Return (x, y) of the center of cell containing provided text 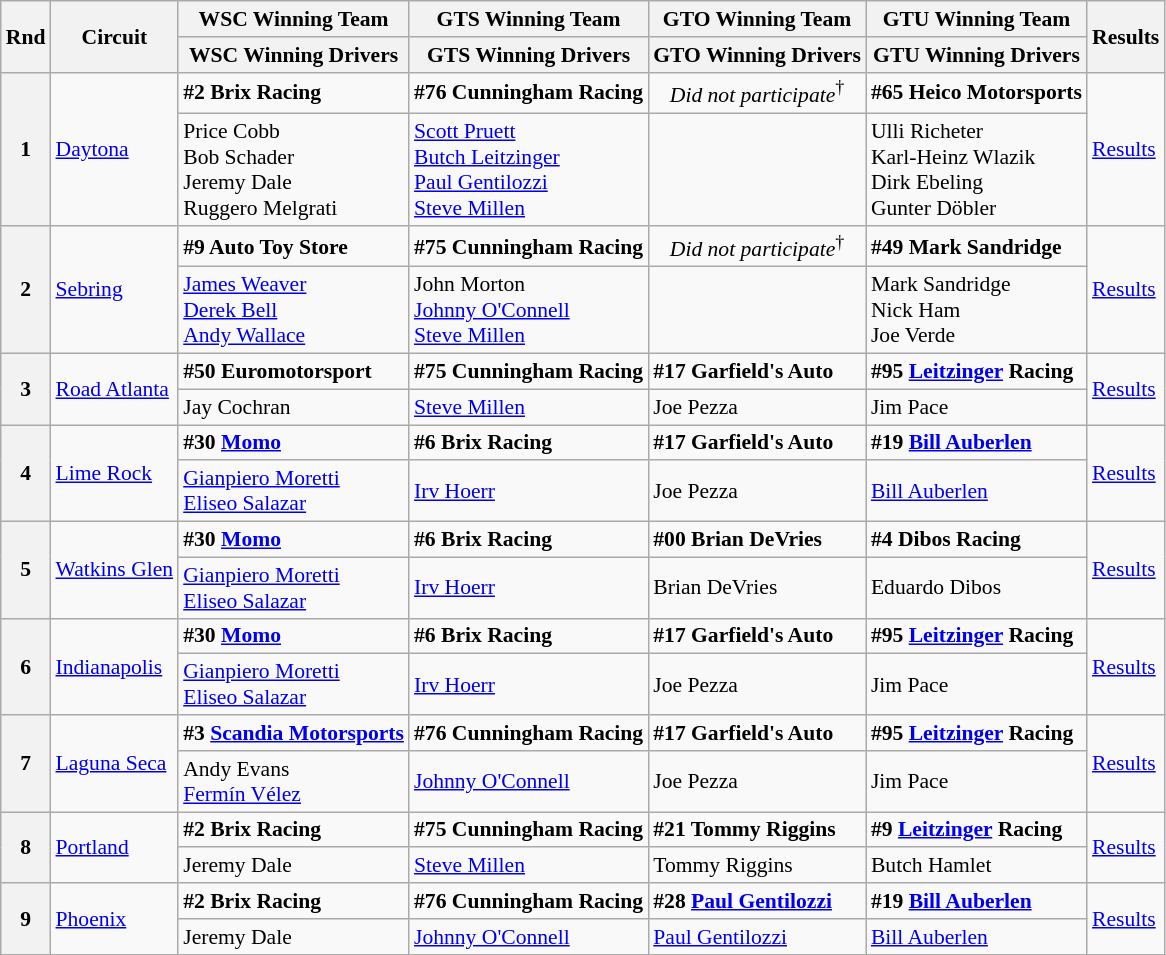
#65 Heico Motorsports (976, 92)
#28 Paul Gentilozzi (757, 901)
Mark Sandridge Nick Ham Joe Verde (976, 310)
Tommy Riggins (757, 866)
Lime Rock (114, 474)
7 (26, 764)
Road Atlanta (114, 390)
6 (26, 668)
James Weaver Derek Bell Andy Wallace (294, 310)
3 (26, 390)
5 (26, 570)
Phoenix (114, 918)
#50 Euromotorsport (294, 372)
Brian DeVries (757, 588)
4 (26, 474)
Butch Hamlet (976, 866)
Ulli Richeter Karl-Heinz Wlazik Dirk Ebeling Gunter Döbler (976, 170)
#49 Mark Sandridge (976, 246)
8 (26, 848)
Watkins Glen (114, 570)
GTO Winning Drivers (757, 55)
Laguna Seca (114, 764)
#9 Auto Toy Store (294, 246)
#00 Brian DeVries (757, 540)
#4 Dibos Racing (976, 540)
GTO Winning Team (757, 19)
Eduardo Dibos (976, 588)
Jay Cochran (294, 407)
Portland (114, 848)
#21 Tommy Riggins (757, 830)
GTS Winning Team (528, 19)
2 (26, 290)
1 (26, 148)
WSC Winning Team (294, 19)
Paul Gentilozzi (757, 937)
GTS Winning Drivers (528, 55)
Sebring (114, 290)
GTU Winning Team (976, 19)
Daytona (114, 148)
Price Cobb Bob Schader Jeremy Dale Ruggero Melgrati (294, 170)
GTU Winning Drivers (976, 55)
John Morton Johnny O'Connell Steve Millen (528, 310)
Scott Pruett Butch Leitzinger Paul Gentilozzi Steve Millen (528, 170)
#9 Leitzinger Racing (976, 830)
Rnd (26, 36)
Andy Evans Fermín Vélez (294, 782)
WSC Winning Drivers (294, 55)
Circuit (114, 36)
#3 Scandia Motorsports (294, 733)
Indianapolis (114, 668)
9 (26, 918)
